Output the [x, y] coordinate of the center of the cell containing the given text.  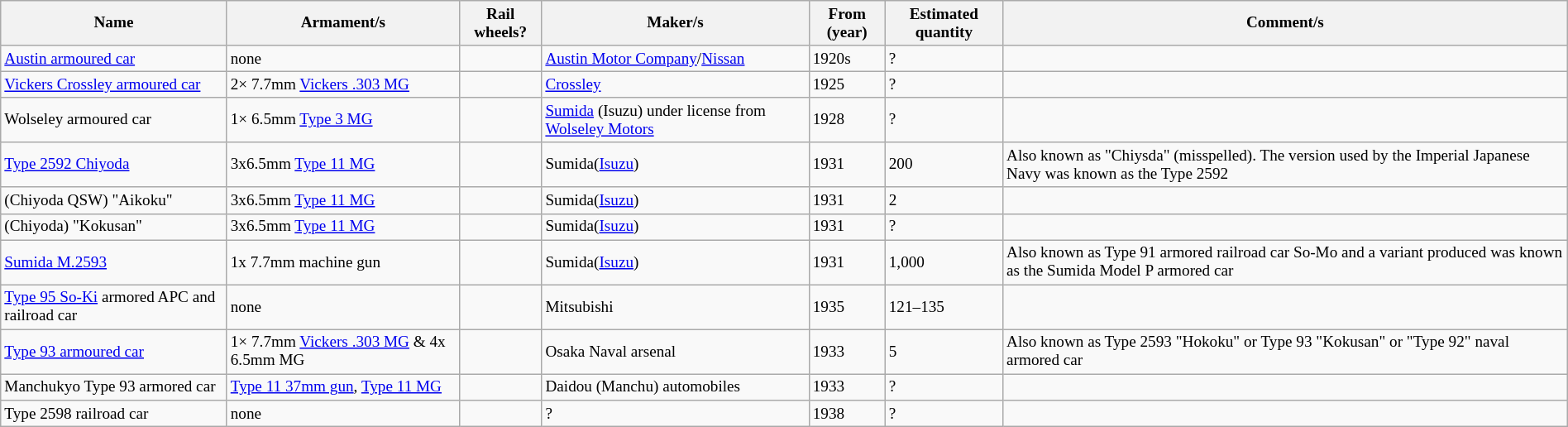
1x 7.7mm machine gun [342, 262]
1,000 [944, 262]
1× 6.5mm Type 3 MG [342, 120]
Type 11 37mm gun, Type 11 MG [342, 387]
Comment/s [1285, 23]
121–135 [944, 307]
Type 2592 Chiyoda [114, 165]
Manchukyo Type 93 armored car [114, 387]
Crossley [675, 84]
Austin Motor Company/Nissan [675, 59]
2× 7.7mm Vickers .303 MG [342, 84]
Daidou (Manchu) automobiles [675, 387]
1938 [847, 414]
Also known as "Chiysda" (misspelled). The version used by the Imperial Japanese Navy was known as the Type 2592 [1285, 165]
1925 [847, 84]
From (year) [847, 23]
(Chiyoda QSW) "Aikoku" [114, 200]
Type 95 So-Ki armored APC and railroad car [114, 307]
200 [944, 165]
2 [944, 200]
Rail wheels? [500, 23]
1920s [847, 59]
Mitsubishi [675, 307]
Vickers Crossley armoured car [114, 84]
Type 93 armoured car [114, 352]
Also known as Type 2593 "Hokoku" or Type 93 "Kokusan" or "Type 92" naval armored car [1285, 352]
Osaka Naval arsenal [675, 352]
Armament/s [342, 23]
Name [114, 23]
Estimated quantity [944, 23]
1935 [847, 307]
(Chiyoda) "Kokusan" [114, 227]
Also known as Type 91 armored railroad car So-Mo and a variant produced was known as the Sumida Model P armored car [1285, 262]
Sumida (Isuzu) under license from Wolseley Motors [675, 120]
1× 7.7mm Vickers .303 MG & 4x 6.5mm MG [342, 352]
Wolseley armoured car [114, 120]
Sumida M.2593 [114, 262]
Type 2598 railroad car [114, 414]
5 [944, 352]
Austin armoured car [114, 59]
1928 [847, 120]
Maker/s [675, 23]
